Return (X, Y) of the center of cell containing provided text 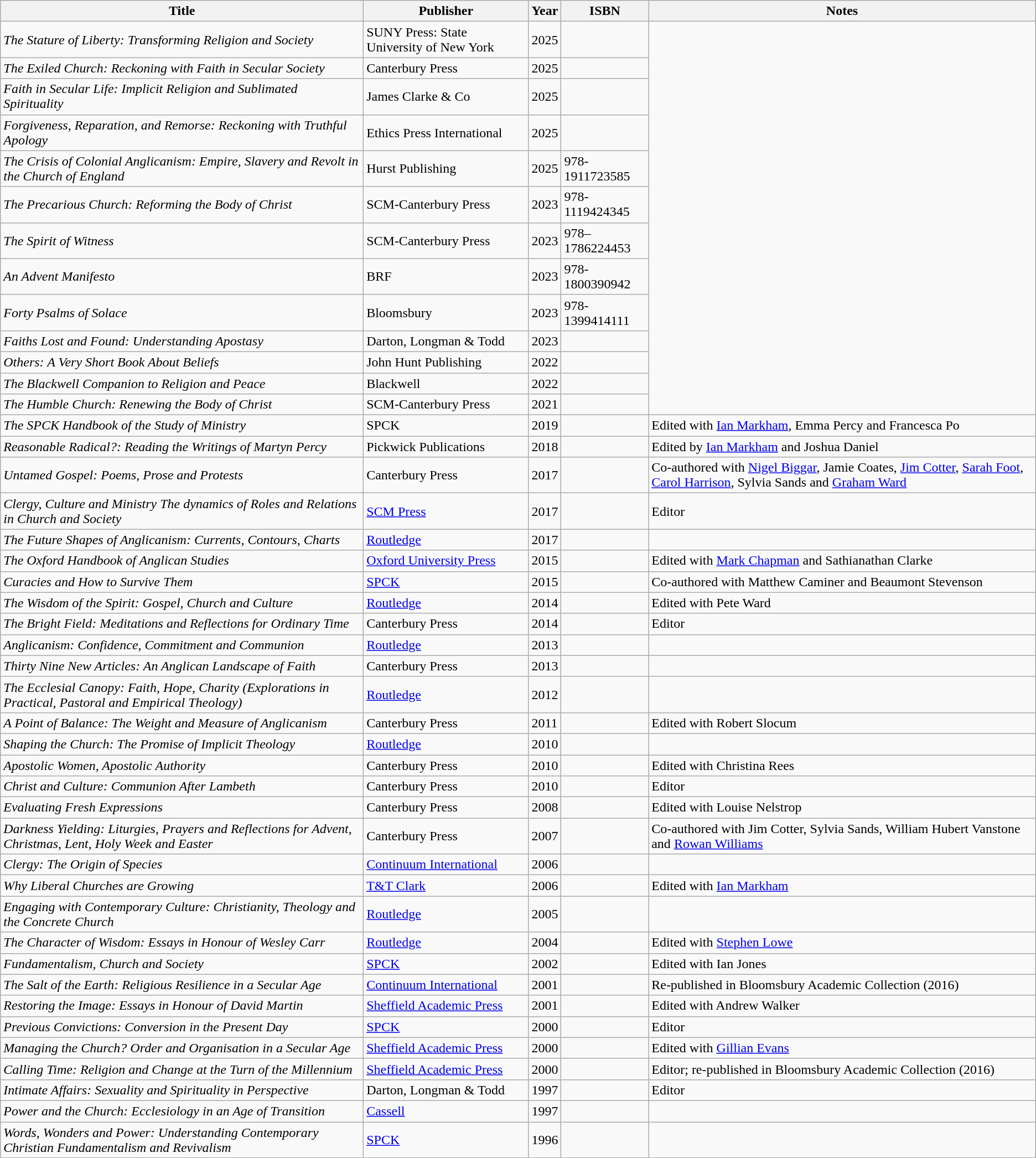
Shaping the Church: The Promise of Implicit Theology (182, 744)
2021 (545, 405)
The Spirit of Witness (182, 240)
Oxford University Press (446, 561)
The Oxford Handbook of Anglican Studies (182, 561)
2007 (545, 836)
2004 (545, 943)
BRF (446, 277)
The Character of Wisdom: Essays in Honour of Wesley Carr (182, 943)
The Stature of Liberty: Transforming Religion and Society (182, 40)
The Bright Field: Meditations and Reflections for Ordinary Time (182, 624)
Co-authored with Jim Cotter, Sylvia Sands, William Hubert Vanstone and Rowan Williams (842, 836)
Anglicanism: Confidence, Commitment and Communion (182, 645)
Darkness Yielding: Liturgies, Prayers and Reflections for Advent, Christmas, Lent, Holy Week and Easter (182, 836)
Bloomsbury (446, 312)
Words, Wonders and Power: Understanding Contemporary Christian Fundamentalism and Revivalism (182, 1139)
Forty Psalms of Solace (182, 312)
Curacies and How to Survive Them (182, 582)
Calling Time: Religion and Change at the Turn of the Millennium (182, 1069)
Faiths Lost and Found: Understanding Apostasy (182, 341)
The Exiled Church: Reckoning with Faith in Secular Society (182, 68)
James Clarke & Co (446, 96)
Ethics Press International (446, 133)
The Precarious Church: Reforming the Body of Christ (182, 205)
Fundamentalism, Church and Society (182, 964)
Previous Convictions: Conversion in the Present Day (182, 1027)
SUNY Press: State University of New York (446, 40)
Re-published in Bloomsbury Academic Collection (2016) (842, 985)
Year (545, 11)
Blackwell (446, 384)
2012 (545, 694)
2011 (545, 723)
Apostolic Women, Apostolic Authority (182, 766)
2002 (545, 964)
T&T Clark (446, 886)
Edited with Andrew Walker (842, 1006)
Publisher (446, 11)
Power and the Church: Ecclesiology in an Age of Transition (182, 1111)
Edited with Christina Rees (842, 766)
978-1800390942 (605, 277)
Others: A Very Short Book About Beliefs (182, 362)
Why Liberal Churches are Growing (182, 886)
Faith in Secular Life: Implicit Religion and Sublimated Spirituality (182, 96)
2019 (545, 426)
Notes (842, 11)
Edited with Mark Chapman and Sathianathan Clarke (842, 561)
Edited with Ian Markham, Emma Percy and Francesca Po (842, 426)
ISBN (605, 11)
978-1399414111 (605, 312)
Edited with Louise Nelstrop (842, 808)
1996 (545, 1139)
Intimate Affairs: Sexuality and Spirituality in Perspective (182, 1090)
978–1786224453 (605, 240)
Edited with Gillian Evans (842, 1048)
Co-authored with Nigel Biggar, Jamie Coates, Jim Cotter, Sarah Foot, Carol Harrison, Sylvia Sands and Graham Ward (842, 475)
John Hunt Publishing (446, 362)
978-1911723585 (605, 168)
A Point of Balance: The Weight and Measure of Anglicanism (182, 723)
An Advent Manifesto (182, 277)
Evaluating Fresh Expressions (182, 808)
Title (182, 11)
The Salt of the Earth: Religious Resilience in a Secular Age (182, 985)
Edited by Ian Markham and Joshua Daniel (842, 447)
2005 (545, 914)
Clergy: The Origin of Species (182, 865)
2008 (545, 808)
Edited with Stephen Lowe (842, 943)
Untamed Gospel: Poems, Prose and Protests (182, 475)
The Future Shapes of Anglicanism: Currents, Contours, Charts (182, 540)
Co-authored with Matthew Caminer and Beaumont Stevenson (842, 582)
Restoring the Image: Essays in Honour of David Martin (182, 1006)
The Humble Church: Renewing the Body of Christ (182, 405)
Editor; re-published in Bloomsbury Academic Collection (2016) (842, 1069)
The Blackwell Companion to Religion and Peace (182, 384)
The Crisis of Colonial Anglicanism: Empire, Slavery and Revolt in the Church of England (182, 168)
Edited with Ian Markham (842, 886)
The Wisdom of the Spirit: Gospel, Church and Culture (182, 603)
The Ecclesial Canopy: Faith, Hope, Charity (Explorations in Practical, Pastoral and Empirical Theology) (182, 694)
Edited with Ian Jones (842, 964)
Hurst Publishing (446, 168)
Cassell (446, 1111)
Forgiveness, Reparation, and Remorse: Reckoning with Truthful Apology (182, 133)
Managing the Church? Order and Organisation in a Secular Age (182, 1048)
SCM Press (446, 511)
978-1119424345 (605, 205)
Edited with Robert Slocum (842, 723)
Edited with Pete Ward (842, 603)
Christ and Culture: Communion After Lambeth (182, 787)
2018 (545, 447)
The SPCK Handbook of the Study of Ministry (182, 426)
Pickwick Publications (446, 447)
Clergy, Culture and Ministry The dynamics of Roles and Relations in Church and Society (182, 511)
Reasonable Radical?: Reading the Writings of Martyn Percy (182, 447)
Thirty Nine New Articles: An Anglican Landscape of Faith (182, 666)
Engaging with Contemporary Culture: Christianity, Theology and the Concrete Church (182, 914)
